Output the [X, Y] coordinate of the center of the cell containing the given text.  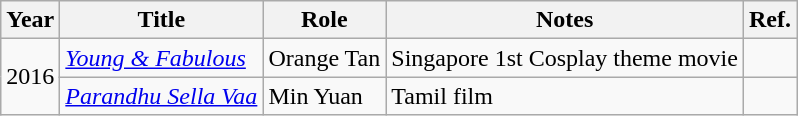
Ref. [770, 20]
2016 [30, 77]
Year [30, 20]
Min Yuan [324, 96]
Role [324, 20]
Notes [565, 20]
Parandhu Sella Vaa [162, 96]
Young & Fabulous [162, 58]
Title [162, 20]
Orange Tan [324, 58]
Tamil film [565, 96]
Singapore 1st Cosplay theme movie [565, 58]
